From the cell containing the given text, extract its center point as [x, y] coordinate. 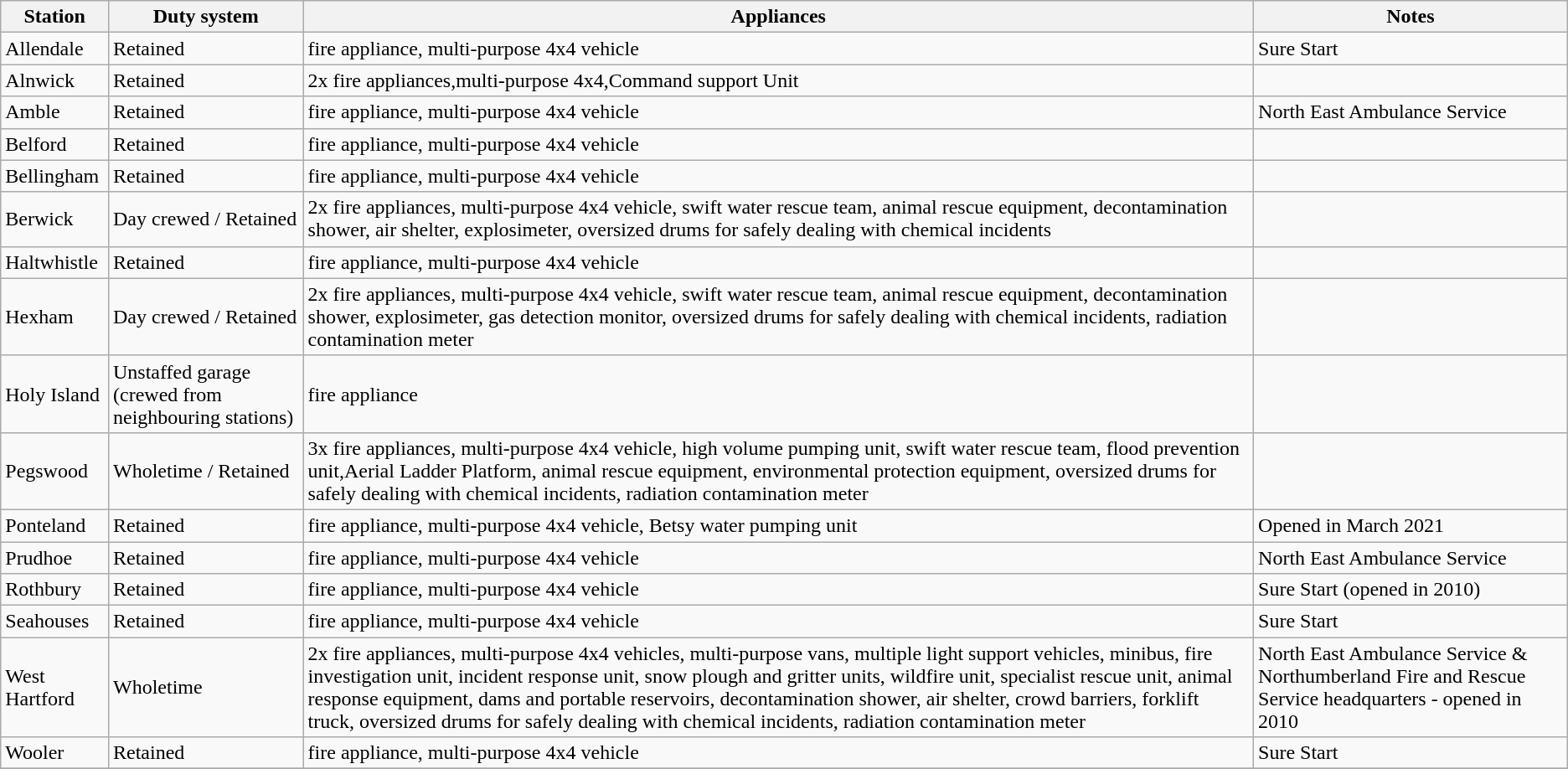
Station [55, 17]
Notes [1411, 17]
Berwick [55, 219]
North East Ambulance Service & Northumberland Fire and Rescue Service headquarters - opened in 2010 [1411, 687]
Bellingham [55, 176]
Wholetime / Retained [206, 471]
West Hartford [55, 687]
Belford [55, 144]
Opened in March 2021 [1411, 525]
Rothbury [55, 590]
Wooler [55, 753]
fire appliance, multi-purpose 4x4 vehicle, Betsy water pumping unit [778, 525]
Wholetime [206, 687]
Haltwhistle [55, 262]
Sure Start (opened in 2010) [1411, 590]
Amble [55, 112]
Unstaffed garage (crewed from neighbouring stations) [206, 394]
Ponteland [55, 525]
Hexham [55, 317]
Allendale [55, 49]
fire appliance [778, 394]
Duty system [206, 17]
Pegswood [55, 471]
Seahouses [55, 622]
Appliances [778, 17]
Alnwick [55, 80]
Prudhoe [55, 557]
Holy Island [55, 394]
2x fire appliances,multi-purpose 4x4,Command support Unit [778, 80]
